Locate the cell with the specified text and output its (x, y) center coordinate. 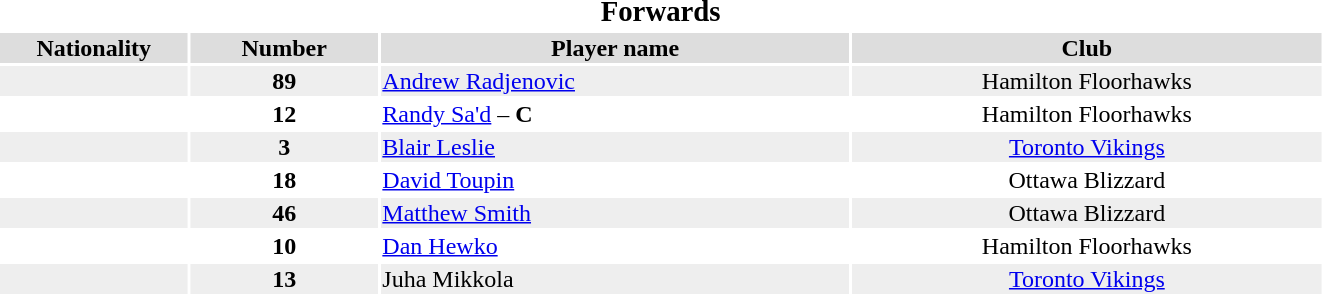
Andrew Radjenovic (616, 81)
Randy Sa'd – C (616, 114)
Player name (616, 48)
Number (284, 48)
Juha Mikkola (616, 279)
46 (284, 213)
Blair Leslie (616, 147)
David Toupin (616, 180)
Nationality (94, 48)
3 (284, 147)
12 (284, 114)
18 (284, 180)
89 (284, 81)
Matthew Smith (616, 213)
13 (284, 279)
Club (1086, 48)
10 (284, 246)
Dan Hewko (616, 246)
